Extract the (x, y) coordinate from the center of the cell holding the provided text.  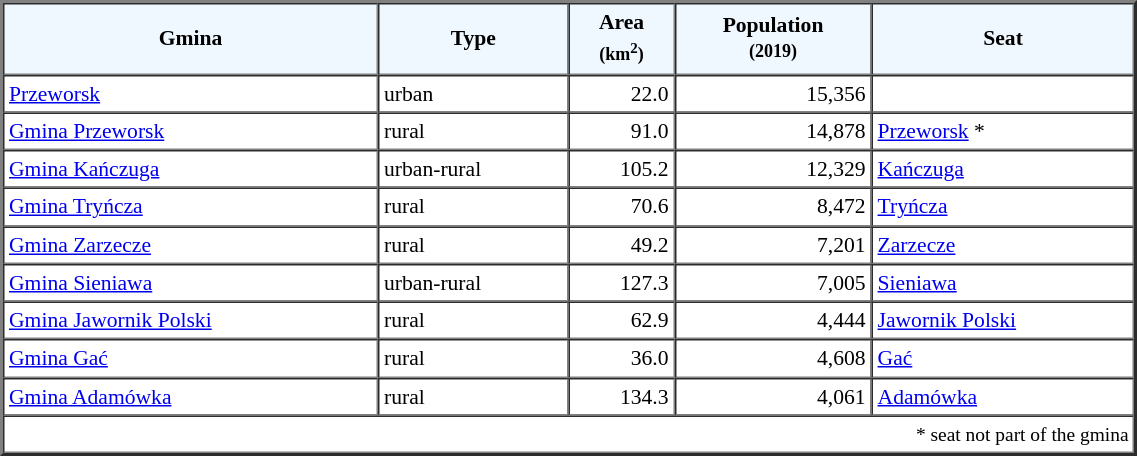
49.2 (622, 245)
Seat (1004, 38)
Zarzecze (1004, 245)
Gmina Sieniawa (190, 283)
8,472 (774, 207)
Gmina Gać (190, 359)
Type (474, 38)
22.0 (622, 93)
Gać (1004, 359)
12,329 (774, 169)
4,608 (774, 359)
Gmina Kańczuga (190, 169)
Gmina Zarzecze (190, 245)
Przeworsk * (1004, 131)
14,878 (774, 131)
Adamówka (1004, 396)
Tryńcza (1004, 207)
Gmina Tryńcza (190, 207)
Sieniawa (1004, 283)
Kańczuga (1004, 169)
15,356 (774, 93)
70.6 (622, 207)
Gmina Przeworsk (190, 131)
7,201 (774, 245)
134.3 (622, 396)
36.0 (622, 359)
4,444 (774, 321)
7,005 (774, 283)
Jawornik Polski (1004, 321)
Population(2019) (774, 38)
62.9 (622, 321)
Area(km2) (622, 38)
105.2 (622, 169)
urban (474, 93)
4,061 (774, 396)
91.0 (622, 131)
127.3 (622, 283)
Gmina (190, 38)
Gmina Adamówka (190, 396)
* seat not part of the gmina (569, 434)
Gmina Jawornik Polski (190, 321)
Przeworsk (190, 93)
